For the text-containing cell, return its midpoint in (X, Y) coordinate format. 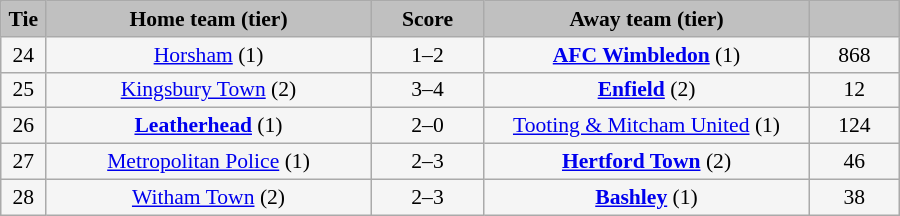
38 (854, 197)
Bashley (1) (647, 197)
24 (24, 55)
Kingsbury Town (2) (209, 90)
Enfield (2) (647, 90)
Away team (tier) (647, 19)
2–0 (427, 126)
1–2 (427, 55)
Horsham (1) (209, 55)
868 (854, 55)
27 (24, 162)
124 (854, 126)
26 (24, 126)
Home team (tier) (209, 19)
AFC Wimbledon (1) (647, 55)
Metropolitan Police (1) (209, 162)
12 (854, 90)
Score (427, 19)
Tie (24, 19)
Leatherhead (1) (209, 126)
3–4 (427, 90)
Hertford Town (2) (647, 162)
28 (24, 197)
Witham Town (2) (209, 197)
Tooting & Mitcham United (1) (647, 126)
46 (854, 162)
25 (24, 90)
